Provide the (X, Y) coordinate of the cell's center where the given text is located.  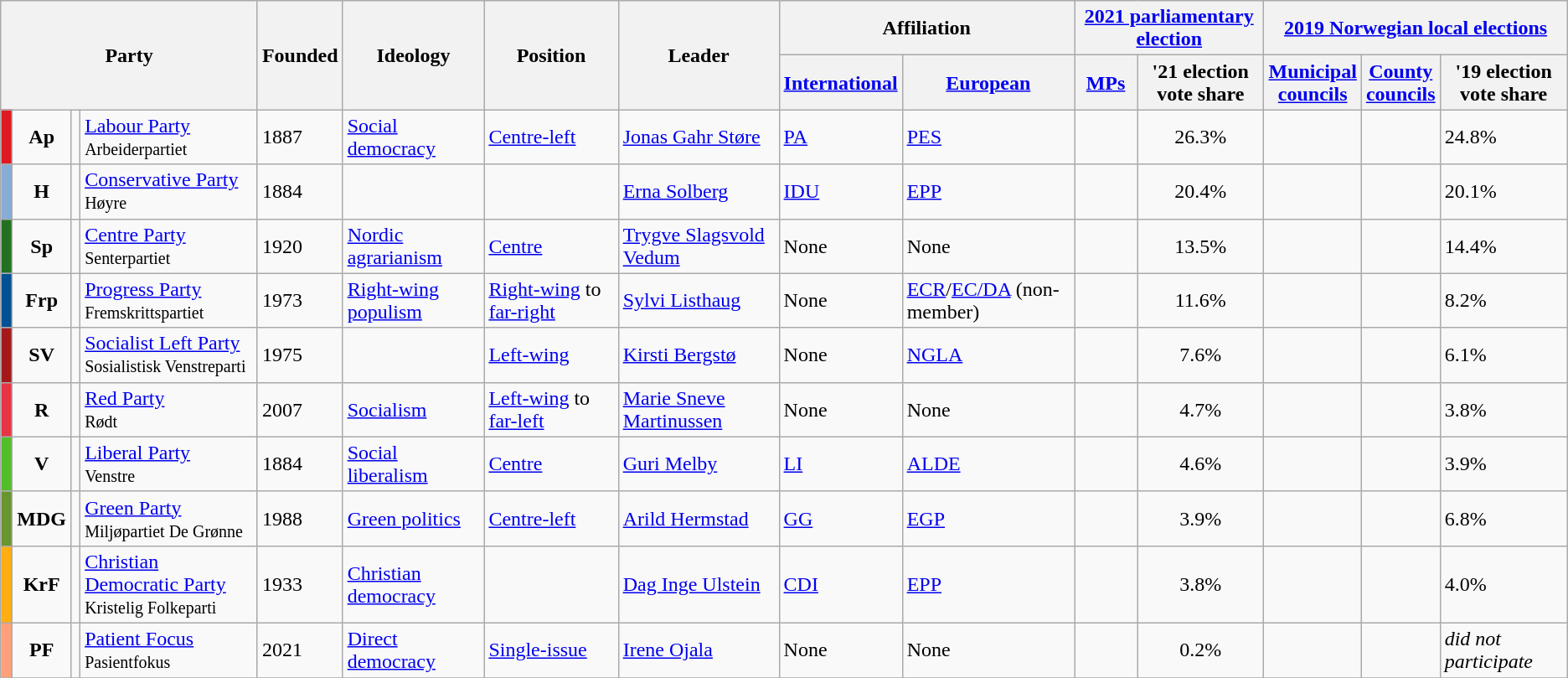
Patient FocusPasientfokus (169, 650)
1933 (300, 584)
Kirsti Bergstø (699, 355)
4.7% (1201, 409)
Socialist Left PartySosialistisk Venstreparti (169, 355)
Labour PartyArbeiderpartiet (169, 137)
Green PartyMiljøpartiet De Grønne (169, 518)
did not participate (1504, 650)
Countycouncils (1400, 82)
Guri Melby (699, 464)
Erna Solberg (699, 191)
Sylvi Listhaug (699, 300)
Position (551, 55)
H (42, 191)
Single-issue (551, 650)
Municipalcouncils (1313, 82)
8.2% (1504, 300)
Jonas Gahr Støre (699, 137)
20.1% (1504, 191)
MDG (42, 518)
IDU (841, 191)
4.6% (1201, 464)
4.0% (1504, 584)
1887 (300, 137)
Green politics (414, 518)
Christian democracy (414, 584)
24.8% (1504, 137)
Marie Sneve Martinussen (699, 409)
ALDE (988, 464)
KrF (42, 584)
PES (988, 137)
International (841, 82)
Trygve Slagsvold Vedum (699, 246)
26.3% (1201, 137)
Progress PartyFremskrittspartiet (169, 300)
'21 electionvote share (1201, 82)
MPs (1106, 82)
Liberal PartyVenstre (169, 464)
CDI (841, 584)
Party (129, 55)
ECR/EC/DA (non-member) (988, 300)
Centre PartySenterpartiet (169, 246)
Social democracy (414, 137)
V (42, 464)
Christian Democratic PartyKristelig Folkeparti (169, 584)
11.6% (1201, 300)
GG (841, 518)
'19 electionvote share (1504, 82)
Social liberalism (414, 464)
PA (841, 137)
Right-wing populism (414, 300)
2007 (300, 409)
Arild Hermstad (699, 518)
European (988, 82)
1973 (300, 300)
Ideology (414, 55)
Left-wing (551, 355)
PF (42, 650)
Leader (699, 55)
1920 (300, 246)
Direct democracy (414, 650)
1975 (300, 355)
Sp (42, 246)
SV (42, 355)
Frp (42, 300)
Ap (42, 137)
0.2% (1201, 650)
14.4% (1504, 246)
2021 parliamentary election (1169, 28)
NGLA (988, 355)
20.4% (1201, 191)
1988 (300, 518)
Dag Inge Ulstein (699, 584)
LI (841, 464)
EGP (988, 518)
Founded (300, 55)
7.6% (1201, 355)
6.1% (1504, 355)
Irene Ojala (699, 650)
6.8% (1504, 518)
R (42, 409)
Red PartyRødt (169, 409)
Right-wing to far-right (551, 300)
Nordic agrarianism (414, 246)
Socialism (414, 409)
2019 Norwegian local elections (1416, 28)
Conservative PartyHøyre (169, 191)
2021 (300, 650)
Left-wing to far-left (551, 409)
Affiliation (926, 28)
13.5% (1201, 246)
